Return the (x, y) coordinate for the center point of the cell that contains the specified text.  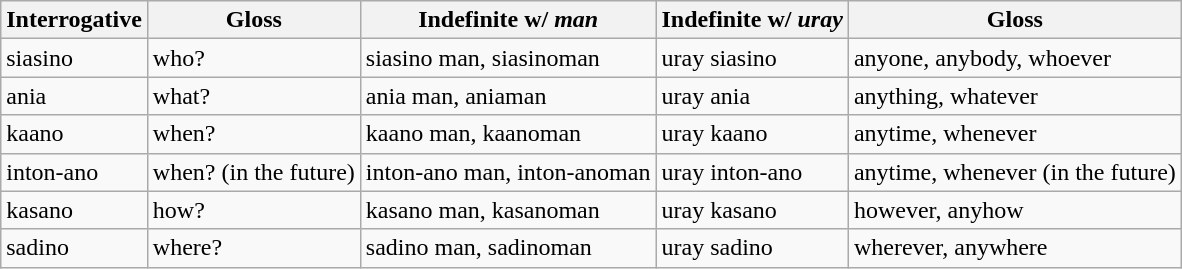
uray kasano (752, 210)
kasano man, kasanoman (508, 210)
anything, whatever (1014, 96)
siasino (74, 58)
anytime, whenever (1014, 134)
sadino man, sadinoman (508, 248)
ania man, aniaman (508, 96)
Interrogative (74, 20)
however, anyhow (1014, 210)
inton-ano (74, 172)
uray siasino (752, 58)
Indefinite w/ uray (752, 20)
who? (254, 58)
what? (254, 96)
wherever, anywhere (1014, 248)
anyone, anybody, whoever (1014, 58)
uray kaano (752, 134)
siasino man, siasinoman (508, 58)
when? (254, 134)
kaano (74, 134)
where? (254, 248)
how? (254, 210)
kasano (74, 210)
ania (74, 96)
sadino (74, 248)
when? (in the future) (254, 172)
uray ania (752, 96)
uray sadino (752, 248)
Indefinite w/ man (508, 20)
inton-ano man, inton-anoman (508, 172)
anytime, whenever (in the future) (1014, 172)
uray inton-ano (752, 172)
kaano man, kaanoman (508, 134)
